Detect which cell encompasses the target text, then output its (x, y) center coordinate. 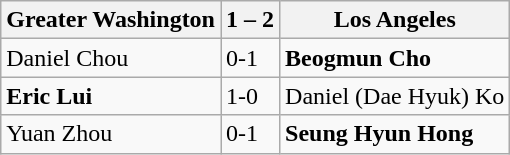
Eric Lui (111, 96)
Greater Washington (111, 20)
Daniel (Dae Hyuk) Ko (395, 96)
Los Angeles (395, 20)
Beogmun Cho (395, 58)
Seung Hyun Hong (395, 134)
Yuan Zhou (111, 134)
Daniel Chou (111, 58)
1-0 (250, 96)
1 – 2 (250, 20)
